Provide the (X, Y) coordinate of the cell's center where the given text is located.  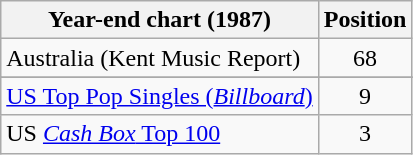
3 (365, 134)
Australia (Kent Music Report) (160, 58)
Position (365, 20)
US Top Pop Singles (Billboard) (160, 96)
68 (365, 58)
US Cash Box Top 100 (160, 134)
9 (365, 96)
Year-end chart (1987) (160, 20)
